Locate the cell with the specified text and output its (x, y) center coordinate. 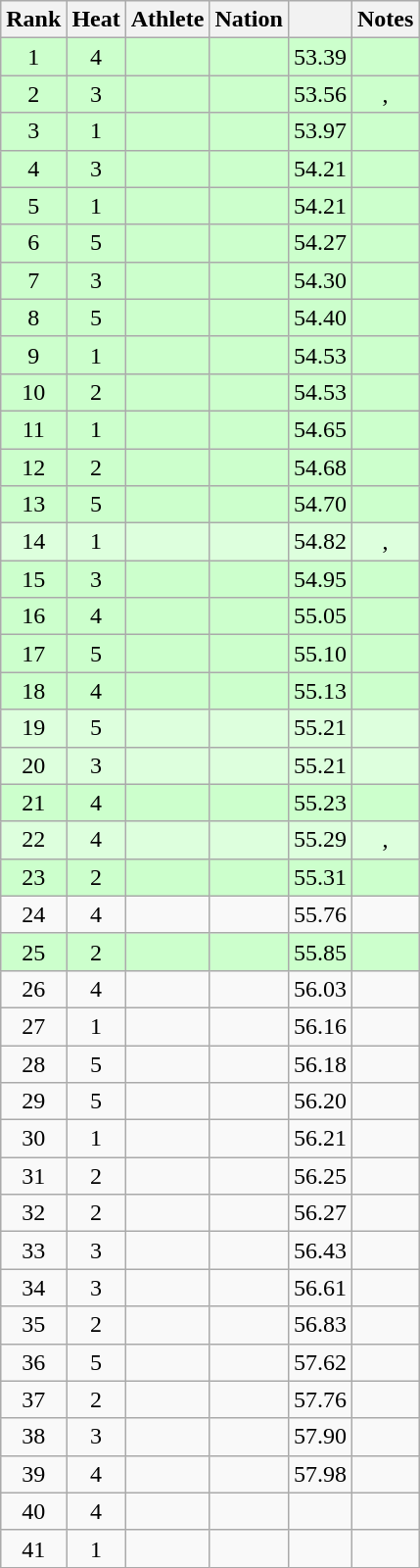
56.16 (319, 1026)
12 (33, 467)
22 (33, 840)
53.39 (319, 57)
55.13 (319, 691)
57.76 (319, 1399)
23 (33, 877)
15 (33, 579)
6 (33, 243)
54.27 (319, 243)
54.95 (319, 579)
55.31 (319, 877)
38 (33, 1437)
34 (33, 1288)
26 (33, 989)
57.90 (319, 1437)
18 (33, 691)
35 (33, 1325)
54.40 (319, 318)
14 (33, 542)
56.25 (319, 1176)
54.30 (319, 280)
56.03 (319, 989)
29 (33, 1102)
25 (33, 952)
32 (33, 1213)
Rank (33, 20)
30 (33, 1139)
24 (33, 914)
53.56 (319, 94)
55.76 (319, 914)
28 (33, 1063)
57.62 (319, 1362)
55.23 (319, 803)
16 (33, 616)
55.29 (319, 840)
56.18 (319, 1063)
39 (33, 1474)
54.70 (319, 505)
19 (33, 728)
56.20 (319, 1102)
56.43 (319, 1250)
57.98 (319, 1474)
55.85 (319, 952)
36 (33, 1362)
27 (33, 1026)
55.10 (319, 654)
31 (33, 1176)
Athlete (167, 20)
54.68 (319, 467)
41 (33, 1548)
13 (33, 505)
9 (33, 355)
11 (33, 429)
Notes (385, 20)
56.61 (319, 1288)
40 (33, 1511)
7 (33, 280)
21 (33, 803)
Nation (249, 20)
53.97 (319, 131)
37 (33, 1399)
20 (33, 765)
54.65 (319, 429)
17 (33, 654)
Heat (96, 20)
56.27 (319, 1213)
8 (33, 318)
33 (33, 1250)
10 (33, 392)
56.83 (319, 1325)
55.05 (319, 616)
56.21 (319, 1139)
54.82 (319, 542)
